Extract the [X, Y] coordinate from the center of the cell holding the provided text.  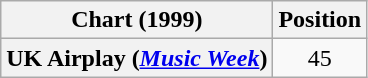
Position [320, 20]
Chart (1999) [137, 20]
UK Airplay (Music Week) [137, 58]
45 [320, 58]
